For the text-containing cell, return its midpoint in (x, y) coordinate format. 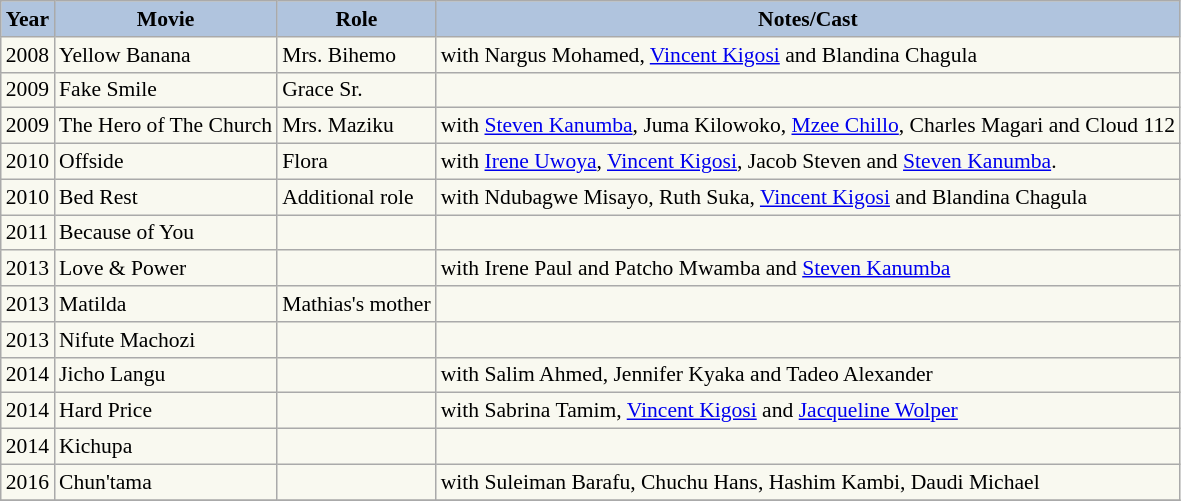
Year (28, 19)
Mathias's mother (356, 304)
2016 (28, 482)
Movie (166, 19)
Because of You (166, 233)
with Sabrina Tamim, Vincent Kigosi and Jacqueline Wolper (808, 411)
Offside (166, 162)
with Suleiman Barafu, Chuchu Hans, Hashim Kambi, Daudi Michael (808, 482)
The Hero of The Church (166, 126)
Role (356, 19)
2011 (28, 233)
with Irene Uwoya, Vincent Kigosi, Jacob Steven and Steven Kanumba. (808, 162)
with Salim Ahmed, Jennifer Kyaka and Tadeo Alexander (808, 375)
Kichupa (166, 447)
2008 (28, 55)
Additional role (356, 197)
Matilda (166, 304)
Mrs. Bihemo (356, 55)
with Ndubagwe Misayo, Ruth Suka, Vincent Kigosi and Blandina Chagula (808, 197)
with Nargus Mohamed, Vincent Kigosi and Blandina Chagula (808, 55)
with Steven Kanumba, Juma Kilowoko, Mzee Chillo, Charles Magari and Cloud 112 (808, 126)
Chun'tama (166, 482)
Bed Rest (166, 197)
Flora (356, 162)
Yellow Banana (166, 55)
Grace Sr. (356, 90)
Hard Price (166, 411)
Jicho Langu (166, 375)
with Irene Paul and Patcho Mwamba and Steven Kanumba (808, 269)
Nifute Machozi (166, 340)
Mrs. Maziku (356, 126)
Love & Power (166, 269)
Fake Smile (166, 90)
Notes/Cast (808, 19)
